For the text-containing cell, return its midpoint in [X, Y] coordinate format. 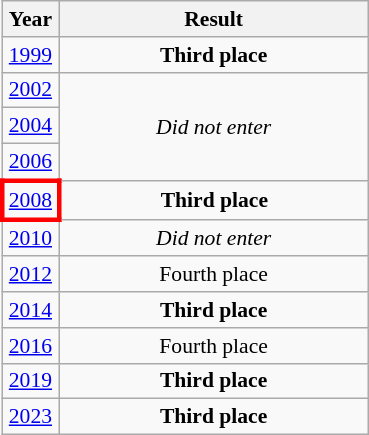
1999 [30, 55]
2016 [30, 346]
2012 [30, 275]
2002 [30, 90]
Result [214, 19]
2006 [30, 162]
2014 [30, 310]
2019 [30, 381]
2010 [30, 238]
2004 [30, 126]
Year [30, 19]
2023 [30, 417]
2008 [30, 200]
